Return (X, Y) of the center of cell containing provided text 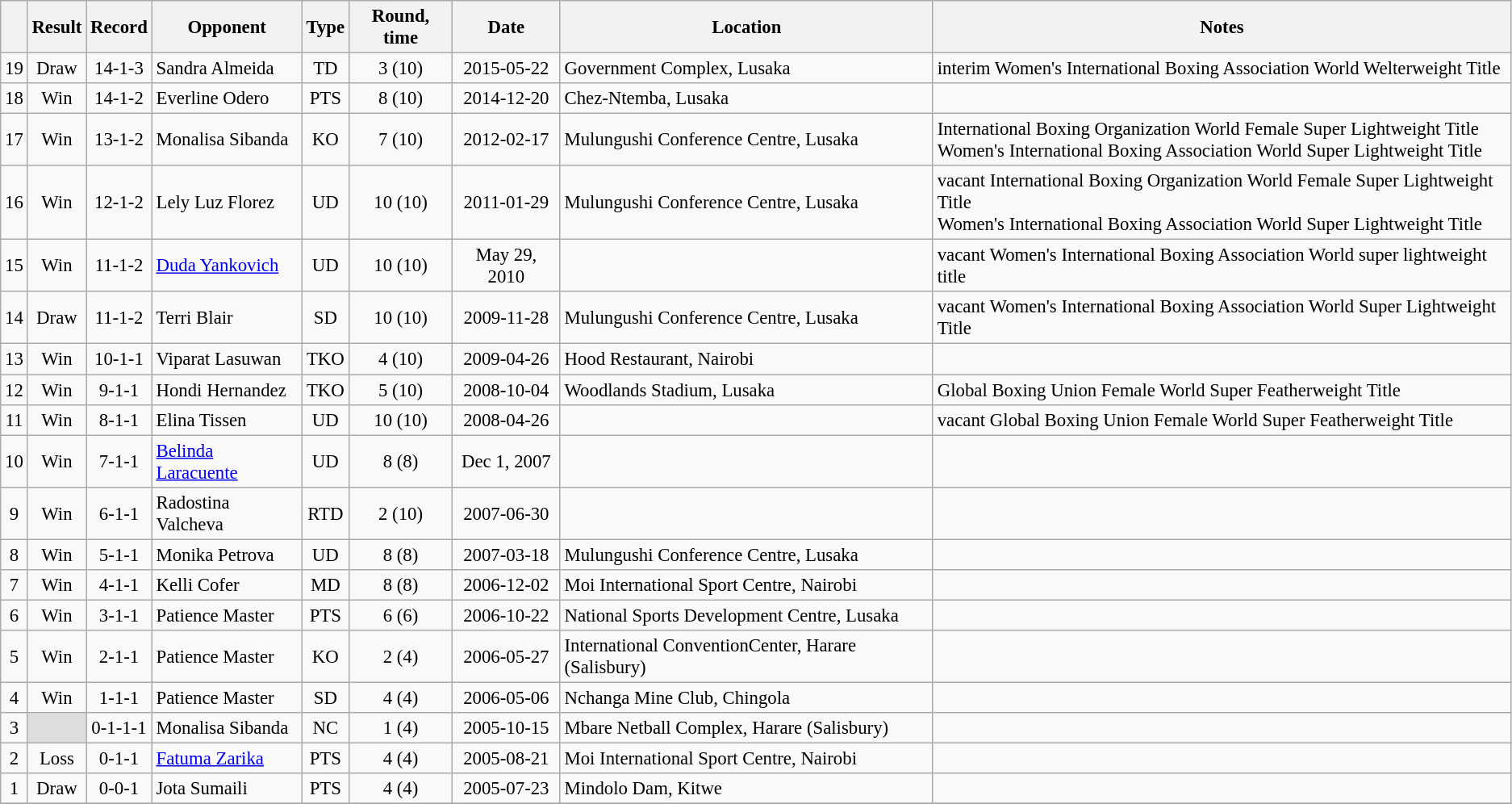
2015-05-22 (507, 69)
Jota Sumaili (227, 789)
Kelli Cofer (227, 585)
2012-02-17 (507, 140)
6-1-1 (119, 513)
Hondi Hernandez (227, 390)
2006-05-27 (507, 657)
Everline Odero (227, 98)
Terri Blair (227, 318)
7 (10) (400, 140)
2 (4) (400, 657)
vacant Global Boxing Union Female World Super Featherweight Title (1222, 420)
1 (4) (400, 728)
Radostina Valcheva (227, 513)
7 (15, 585)
Belinda Laracuente (227, 462)
2011-01-29 (507, 203)
12 (15, 390)
2014-12-20 (507, 98)
Notes (1222, 27)
2007-03-18 (507, 555)
2009-04-26 (507, 359)
5 (10) (400, 390)
Global Boxing Union Female World Super Featherweight Title (1222, 390)
2-1-1 (119, 657)
7-1-1 (119, 462)
10-1-1 (119, 359)
2005-07-23 (507, 789)
2006-10-22 (507, 615)
MD (325, 585)
vacant Women's International Boxing Association World Super Lightweight Title (1222, 318)
4 (15, 697)
2005-10-15 (507, 728)
Lely Luz Florez (227, 203)
Elina Tissen (227, 420)
11 (15, 420)
RTD (325, 513)
Mindolo Dam, Kitwe (746, 789)
vacant Women's International Boxing Association World super lightweight title (1222, 266)
8 (10) (400, 98)
8-1-1 (119, 420)
Woodlands Stadium, Lusaka (746, 390)
14-1-3 (119, 69)
14 (15, 318)
Hood Restaurant, Nairobi (746, 359)
13 (15, 359)
2006-12-02 (507, 585)
NC (325, 728)
9-1-1 (119, 390)
16 (15, 203)
2008-10-04 (507, 390)
May 29, 2010 (507, 266)
3 (10) (400, 69)
International ConventionCenter, Harare (Salisbury) (746, 657)
4 (10) (400, 359)
2008-04-26 (507, 420)
TD (325, 69)
6 (6) (400, 615)
interim Women's International Boxing Association World Welterweight Title (1222, 69)
Chez-Ntemba, Lusaka (746, 98)
2007-06-30 (507, 513)
Viparat Lasuwan (227, 359)
0-1-1 (119, 759)
Loss (56, 759)
8 (15, 555)
9 (15, 513)
vacant International Boxing Organization World Female Super Lightweight TitleWomen's International Boxing Association World Super Lightweight Title (1222, 203)
Duda Yankovich (227, 266)
2005-08-21 (507, 759)
12-1-2 (119, 203)
Monika Petrova (227, 555)
15 (15, 266)
2 (10) (400, 513)
Dec 1, 2007 (507, 462)
5-1-1 (119, 555)
5 (15, 657)
2006-05-06 (507, 697)
3-1-1 (119, 615)
Round, time (400, 27)
Date (507, 27)
Opponent (227, 27)
18 (15, 98)
Sandra Almeida (227, 69)
Fatuma Zarika (227, 759)
2009-11-28 (507, 318)
17 (15, 140)
Government Complex, Lusaka (746, 69)
1 (15, 789)
13-1-2 (119, 140)
2 (15, 759)
14-1-2 (119, 98)
6 (15, 615)
4-1-1 (119, 585)
National Sports Development Centre, Lusaka (746, 615)
Result (56, 27)
10 (15, 462)
0-0-1 (119, 789)
19 (15, 69)
Location (746, 27)
1-1-1 (119, 697)
0-1-1-1 (119, 728)
Record (119, 27)
Mbare Netball Complex, Harare (Salisbury) (746, 728)
3 (15, 728)
Nchanga Mine Club, Chingola (746, 697)
International Boxing Organization World Female Super Lightweight TitleWomen's International Boxing Association World Super Lightweight Title (1222, 140)
Type (325, 27)
